Return the (x, y) coordinate for the center point of the cell that contains the specified text.  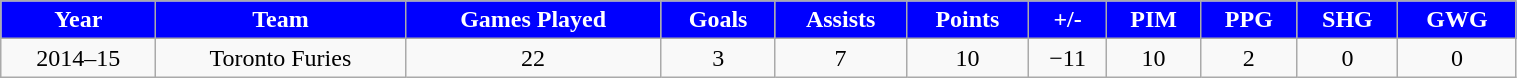
Goals (718, 20)
3 (718, 58)
GWG (1457, 20)
Year (78, 20)
Assists (840, 20)
PPG (1249, 20)
PIM (1154, 20)
+/- (1068, 20)
7 (840, 58)
Toronto Furies (280, 58)
SHG (1348, 20)
Points (967, 20)
Games Played (533, 20)
2 (1249, 58)
22 (533, 58)
Team (280, 20)
2014–15 (78, 58)
−11 (1068, 58)
